For the text-containing cell, return its midpoint in [X, Y] coordinate format. 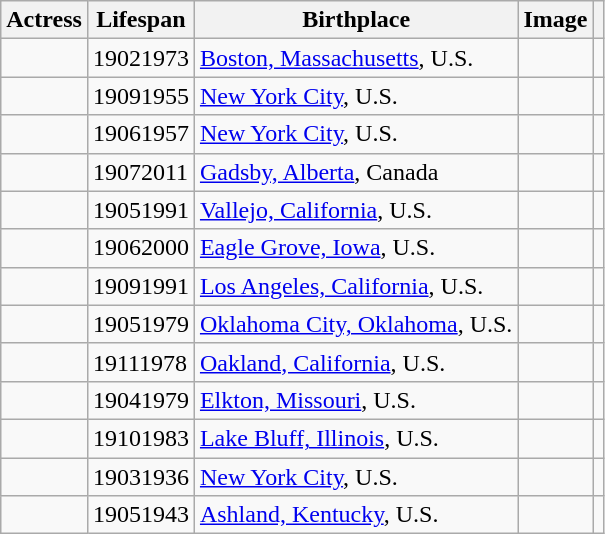
19051943 [140, 515]
Oakland, California, U.S. [356, 362]
Elkton, Missouri, U.S. [356, 400]
19062000 [140, 248]
Eagle Grove, Iowa, U.S. [356, 248]
Gadsby, Alberta, Canada [356, 172]
Actress [44, 20]
19051991 [140, 210]
Ashland, Kentucky, U.S. [356, 515]
Los Angeles, California, U.S. [356, 286]
19051979 [140, 324]
19111978 [140, 362]
Boston, Massachusetts, U.S. [356, 58]
19072011 [140, 172]
Lifespan [140, 20]
19091991 [140, 286]
19021973 [140, 58]
19031936 [140, 477]
Birthplace [356, 20]
19091955 [140, 96]
Vallejo, California, U.S. [356, 210]
19101983 [140, 438]
Oklahoma City, Oklahoma, U.S. [356, 324]
19061957 [140, 134]
Image [556, 20]
Lake Bluff, Illinois, U.S. [356, 438]
19041979 [140, 400]
